From the cell containing the given text, extract its center point as (x, y) coordinate. 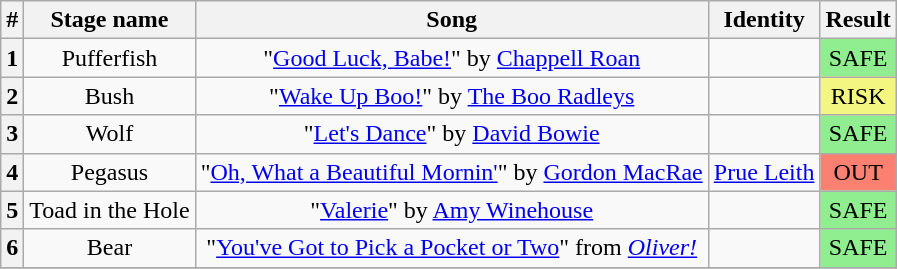
OUT (858, 172)
2 (12, 96)
"Good Luck, Babe!" by Chappell Roan (452, 58)
"Let's Dance" by David Bowie (452, 134)
Bear (110, 248)
3 (12, 134)
Identity (764, 20)
Prue Leith (764, 172)
1 (12, 58)
Song (452, 20)
Toad in the Hole (110, 210)
RISK (858, 96)
Wolf (110, 134)
Bush (110, 96)
"Oh, What a Beautiful Mornin'" by Gordon MacRae (452, 172)
"You've Got to Pick a Pocket or Two" from Oliver! (452, 248)
Pegasus (110, 172)
Result (858, 20)
"Wake Up Boo!" by The Boo Radleys (452, 96)
Pufferfish (110, 58)
# (12, 20)
Stage name (110, 20)
6 (12, 248)
"Valerie" by Amy Winehouse (452, 210)
5 (12, 210)
4 (12, 172)
